Identify which cell holds the provided text, then report its (X, Y) central coordinate. 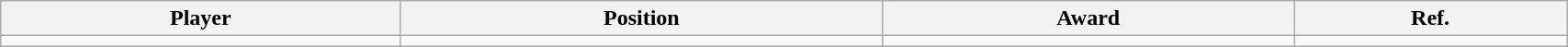
Player (200, 18)
Position (641, 18)
Award (1089, 18)
Ref. (1431, 18)
